Search for the cell housing the specified text and yield its [X, Y] center coordinate. 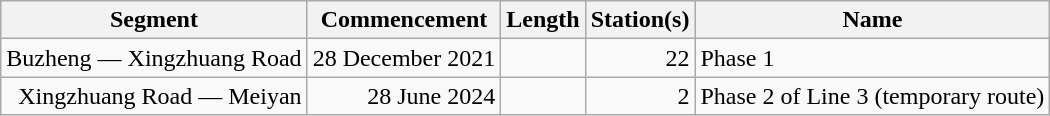
28 June 2024 [404, 96]
Station(s) [640, 20]
Phase 1 [872, 58]
Phase 2 of Line 3 (temporary route) [872, 96]
22 [640, 58]
Buzheng — Xingzhuang Road [154, 58]
2 [640, 96]
Segment [154, 20]
Name [872, 20]
Xingzhuang Road — Meiyan [154, 96]
28 December 2021 [404, 58]
Length [543, 20]
Commencement [404, 20]
